Provide the [X, Y] coordinate of the cell's center where the given text is located.  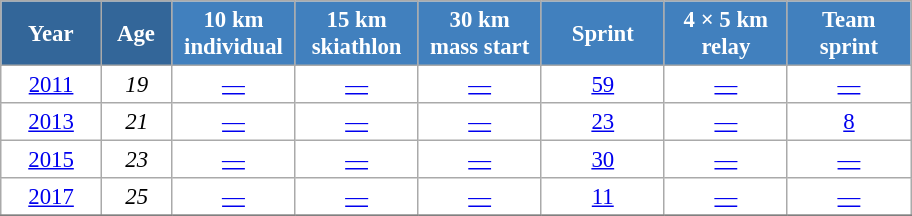
30 [602, 160]
25 [136, 197]
Year [52, 34]
8 [848, 122]
Team sprint [848, 34]
59 [602, 85]
11 [602, 197]
Age [136, 34]
2011 [52, 85]
30 km mass start [480, 34]
Sprint [602, 34]
4 × 5 km relay [726, 34]
19 [136, 85]
2013 [52, 122]
2015 [52, 160]
21 [136, 122]
10 km individual [234, 34]
15 km skiathlon [356, 34]
2017 [52, 197]
